Detect which cell encompasses the target text, then output its (X, Y) center coordinate. 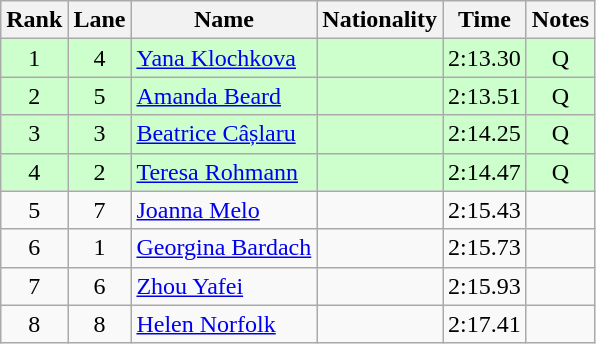
2:13.30 (485, 58)
2:17.41 (485, 324)
Yana Klochkova (224, 58)
2:14.25 (485, 134)
Helen Norfolk (224, 324)
Nationality (380, 20)
Time (485, 20)
2:15.93 (485, 286)
2:15.43 (485, 210)
Name (224, 20)
Amanda Beard (224, 96)
Zhou Yafei (224, 286)
2:13.51 (485, 96)
2:15.73 (485, 248)
Teresa Rohmann (224, 172)
Georgina Bardach (224, 248)
Lane (100, 20)
Notes (560, 20)
Beatrice Câșlaru (224, 134)
Joanna Melo (224, 210)
Rank (34, 20)
2:14.47 (485, 172)
